Capture the cell that displays the provided text and extract its (x, y) central coordinate. 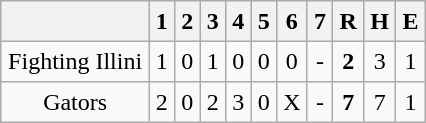
X (292, 102)
R (348, 21)
Gators (75, 102)
4 (238, 21)
5 (264, 21)
E (411, 21)
H (380, 21)
6 (292, 21)
Fighting Illini (75, 61)
